Search for the cell housing the specified text and yield its (x, y) center coordinate. 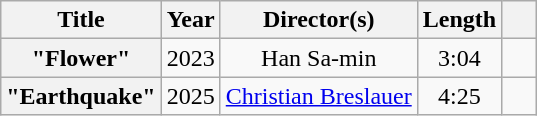
"Earthquake" (81, 96)
Year (190, 20)
Director(s) (318, 20)
Han Sa-min (318, 58)
2023 (190, 58)
Christian Breslauer (318, 96)
4:25 (459, 96)
Length (459, 20)
Title (81, 20)
"Flower" (81, 58)
2025 (190, 96)
3:04 (459, 58)
